Output the [x, y] coordinate of the center of the cell containing the given text.  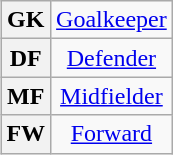
GK [26, 20]
Defender [112, 58]
FW [26, 134]
Midfielder [112, 96]
Goalkeeper [112, 20]
DF [26, 58]
MF [26, 96]
Forward [112, 134]
